From the cell containing the given text, extract its center point as (X, Y) coordinate. 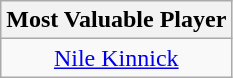
Nile Kinnick (116, 58)
Most Valuable Player (116, 20)
